Provide the (X, Y) coordinate of the cell's center where the given text is located.  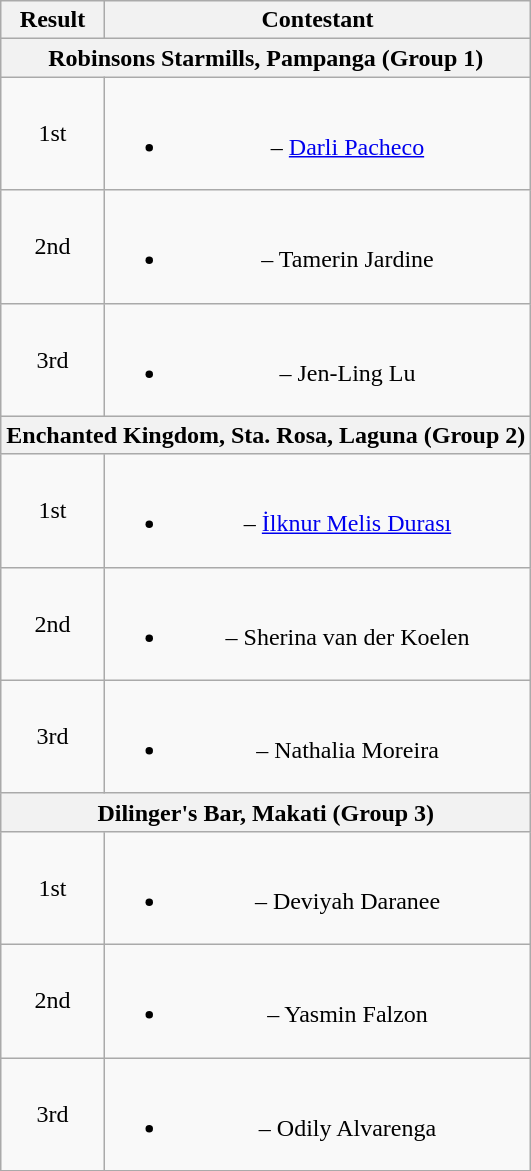
– Yasmin Falzon (318, 1000)
– Tamerin Jardine (318, 246)
– Jen-Ling Lu (318, 360)
– Darli Pacheco (318, 134)
– İlknur Melis Durası (318, 510)
Enchanted Kingdom, Sta. Rosa, Laguna (Group 2) (266, 435)
Dilinger's Bar, Makati (Group 3) (266, 812)
Robinsons Starmills, Pampanga (Group 1) (266, 58)
– Deviyah Daranee (318, 888)
– Sherina van der Koelen (318, 624)
Result (52, 20)
– Nathalia Moreira (318, 736)
– Odily Alvarenga (318, 1114)
Contestant (318, 20)
